Detect which cell encompasses the target text, then output its (x, y) center coordinate. 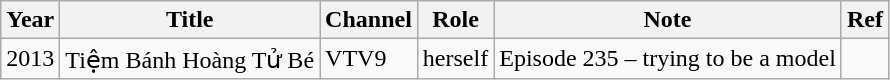
Title (190, 20)
herself (455, 59)
2013 (30, 59)
Role (455, 20)
VTV9 (369, 59)
Note (668, 20)
Channel (369, 20)
Tiệm Bánh Hoàng Tử Bé (190, 59)
Year (30, 20)
Episode 235 – trying to be a model (668, 59)
Ref (864, 20)
